For the text-containing cell, return its midpoint in [x, y] coordinate format. 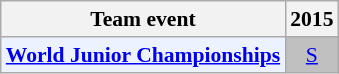
Team event [143, 19]
World Junior Championships [143, 55]
2015 [312, 19]
S [312, 55]
